Return (X, Y) of the center of cell containing provided text 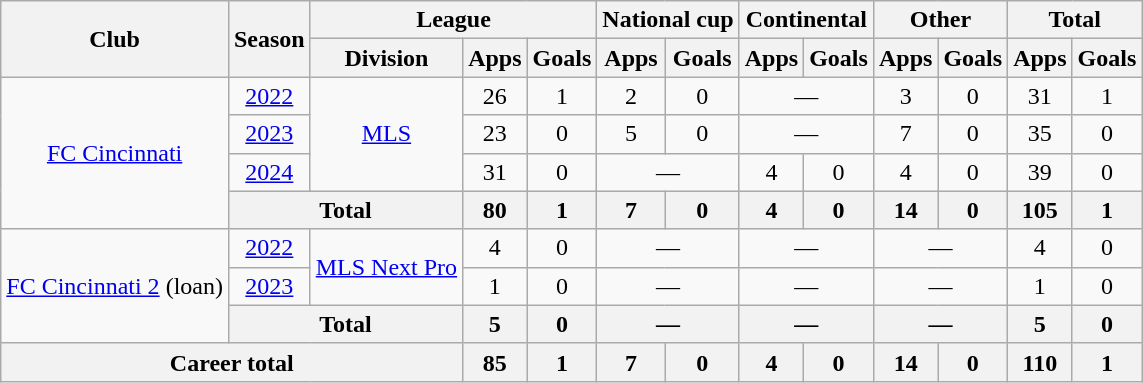
2024 (269, 172)
23 (495, 134)
FC Cincinnati (115, 153)
80 (495, 210)
FC Cincinnati 2 (loan) (115, 286)
85 (495, 362)
3 (905, 96)
MLS (386, 134)
110 (1040, 362)
National cup (668, 20)
Continental (806, 20)
2 (631, 96)
Division (386, 58)
Other (940, 20)
League (454, 20)
35 (1040, 134)
Career total (232, 362)
MLS Next Pro (386, 267)
Club (115, 39)
Season (269, 39)
105 (1040, 210)
39 (1040, 172)
26 (495, 96)
